Identify which cell holds the provided text, then report its (X, Y) central coordinate. 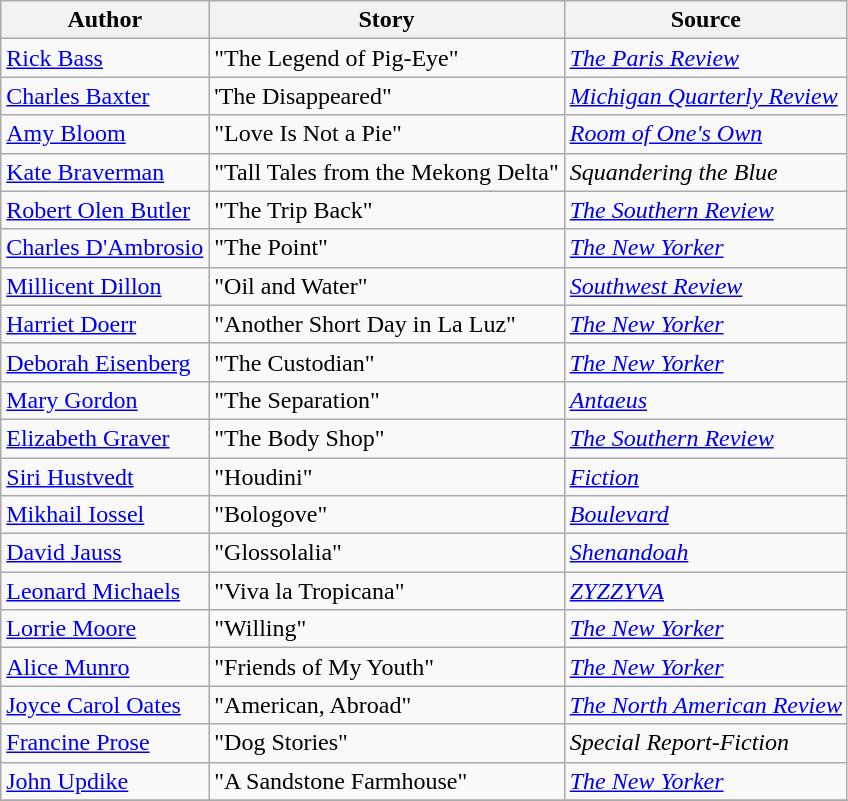
Rick Bass (105, 58)
Antaeus (706, 400)
Charles D'Ambrosio (105, 248)
Story (386, 20)
Southwest Review (706, 286)
"Willing" (386, 629)
Boulevard (706, 515)
Special Report-Fiction (706, 743)
"Glossolalia" (386, 553)
David Jauss (105, 553)
ZYZZYVA (706, 591)
"Houdini" (386, 477)
'The Disappeared" (386, 96)
"The Point" (386, 248)
"Friends of My Youth" (386, 667)
Robert Olen Butler (105, 210)
Elizabeth Graver (105, 438)
"Tall Tales from the Mekong Delta" (386, 172)
"Dog Stories" (386, 743)
John Updike (105, 781)
"Bologove" (386, 515)
Charles Baxter (105, 96)
The Paris Review (706, 58)
"The Legend of Pig-Eye" (386, 58)
Francine Prose (105, 743)
Mary Gordon (105, 400)
"The Trip Back" (386, 210)
"The Body Shop" (386, 438)
The North American Review (706, 705)
Harriet Doerr (105, 324)
Joyce Carol Oates (105, 705)
"Viva la Tropicana" (386, 591)
Room of One's Own (706, 134)
Millicent Dillon (105, 286)
Amy Bloom (105, 134)
Siri Hustvedt (105, 477)
"Love Is Not a Pie" (386, 134)
Kate Braverman (105, 172)
Mikhail Iossel (105, 515)
Deborah Eisenberg (105, 362)
Author (105, 20)
Shenandoah (706, 553)
"Oil and Water" (386, 286)
Fiction (706, 477)
Source (706, 20)
Squandering the Blue (706, 172)
Alice Munro (105, 667)
"A Sandstone Farmhouse" (386, 781)
"American, Abroad" (386, 705)
Lorrie Moore (105, 629)
"Another Short Day in La Luz" (386, 324)
"The Custodian" (386, 362)
Michigan Quarterly Review (706, 96)
"The Separation" (386, 400)
Leonard Michaels (105, 591)
